For the text-containing cell, return its midpoint in (X, Y) coordinate format. 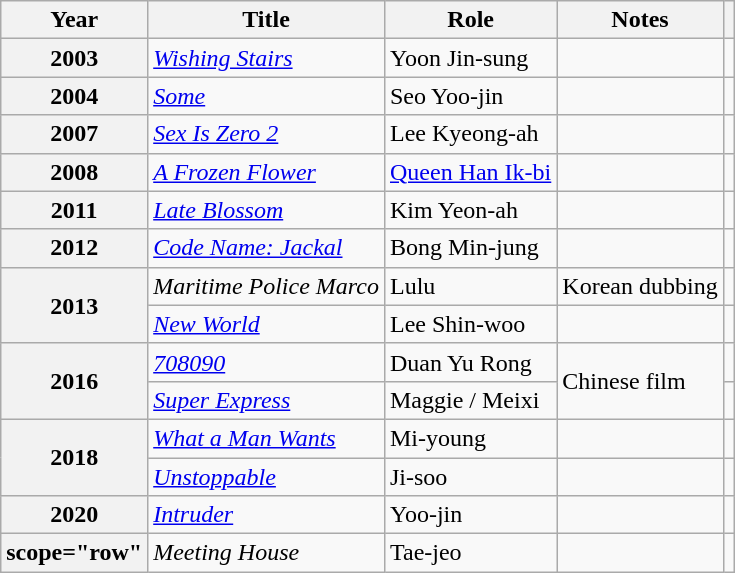
Korean dubbing (640, 286)
scope="row" (74, 553)
What a Man Wants (266, 438)
2008 (74, 172)
Bong Min-jung (470, 248)
Title (266, 20)
A Frozen Flower (266, 172)
Some (266, 96)
New World (266, 324)
Lee Kyeong-ah (470, 134)
2003 (74, 58)
2018 (74, 457)
Role (470, 20)
Wishing Stairs (266, 58)
Code Name: Jackal (266, 248)
Yoon Jin-sung (470, 58)
2013 (74, 305)
Ji-soo (470, 477)
Sex Is Zero 2 (266, 134)
Unstoppable (266, 477)
2007 (74, 134)
2012 (74, 248)
Lulu (470, 286)
Year (74, 20)
Late Blossom (266, 210)
Duan Yu Rong (470, 362)
Chinese film (640, 381)
Intruder (266, 515)
Maggie / Meixi (470, 400)
Notes (640, 20)
2004 (74, 96)
Maritime Police Marco (266, 286)
Yoo-jin (470, 515)
2011 (74, 210)
2016 (74, 381)
2020 (74, 515)
Seo Yoo-jin (470, 96)
708090 (266, 362)
Mi-young (470, 438)
Queen Han Ik-bi (470, 172)
Meeting House (266, 553)
Lee Shin-woo (470, 324)
Super Express (266, 400)
Kim Yeon-ah (470, 210)
Tae-jeo (470, 553)
